Output the (x, y) coordinate of the center of the cell containing the given text.  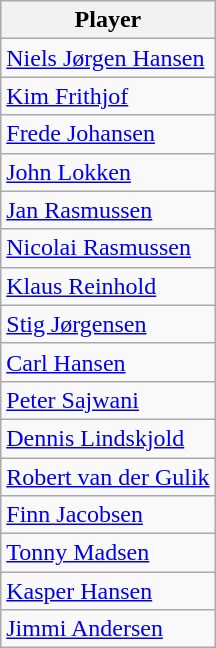
Niels Jørgen Hansen (108, 58)
Finn Jacobsen (108, 515)
Peter Sajwani (108, 400)
Player (108, 20)
Frede Johansen (108, 134)
Klaus Reinhold (108, 286)
Kim Frithjof (108, 96)
Stig Jørgensen (108, 324)
Tonny Madsen (108, 553)
Jan Rasmussen (108, 210)
Carl Hansen (108, 362)
Robert van der Gulik (108, 477)
John Lokken (108, 172)
Nicolai Rasmussen (108, 248)
Kasper Hansen (108, 591)
Jimmi Andersen (108, 629)
Dennis Lindskjold (108, 438)
